Determine the [X, Y] coordinate at the center of the cell enclosing the given text.  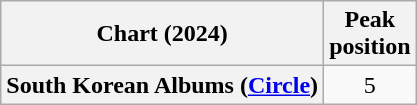
Peakposition [370, 34]
5 [370, 85]
Chart (2024) [162, 34]
South Korean Albums (Circle) [162, 85]
